Output the [X, Y] coordinate of the center of the cell containing the given text.  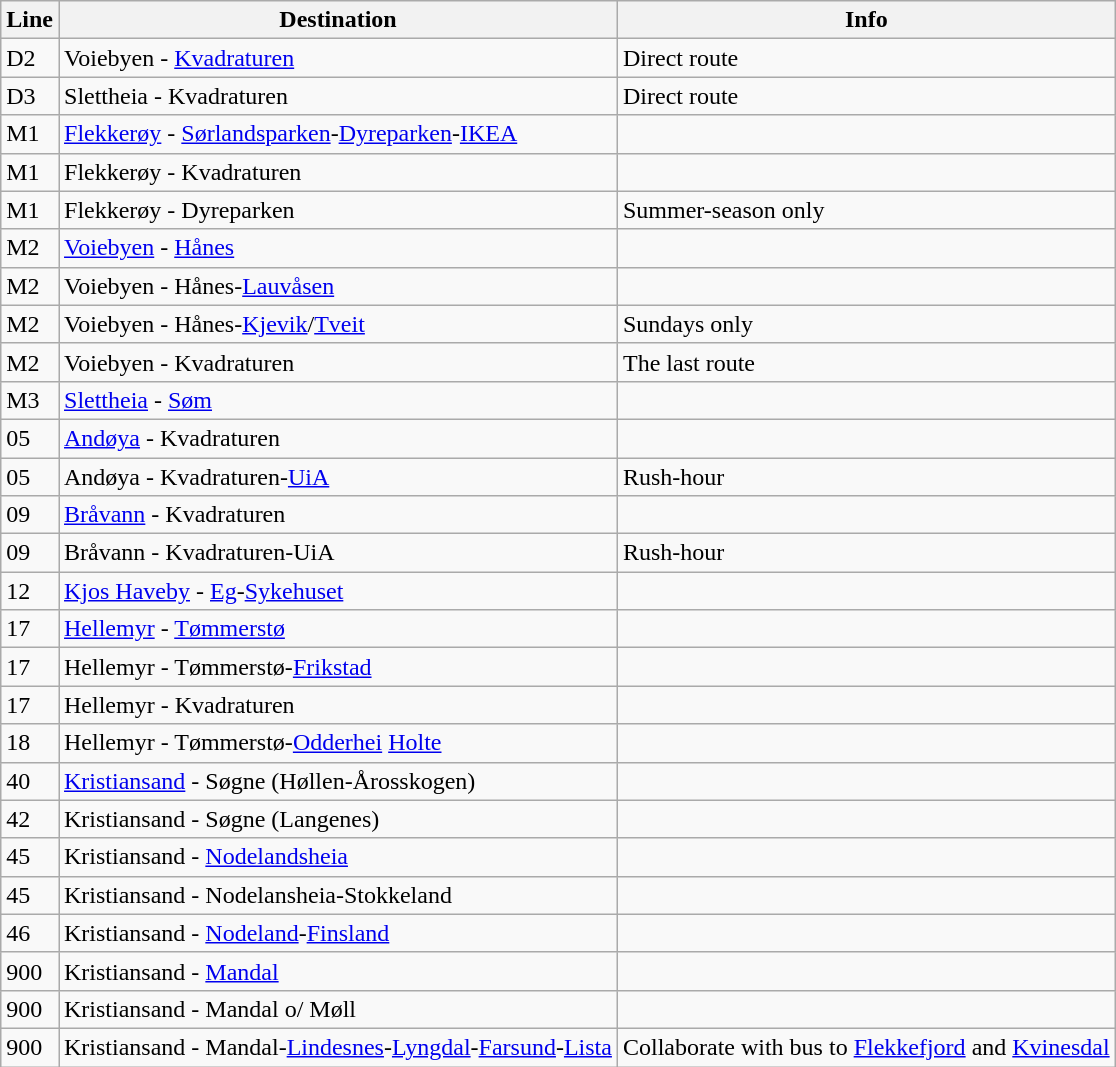
Andøya - Kvadraturen [338, 438]
Sundays only [866, 324]
Hellemyr - Tømmerstø-Frikstad [338, 667]
Slettheia - Søm [338, 400]
Kristiansand - Mandal [338, 971]
M3 [30, 400]
Kjos Haveby - Eg-Sykehuset [338, 591]
Destination [338, 20]
Voiebyen - Hånes-Kjevik/Tveit [338, 324]
Voiebyen - Hånes-Lauvåsen [338, 286]
Kristiansand - Nodelandsheia [338, 857]
Bråvann - Kvadraturen-UiA [338, 553]
Hellemyr - Tømmerstø [338, 629]
Flekkerøy - Sørlandsparken-Dyreparken-IKEA [338, 134]
18 [30, 743]
Collaborate with bus to Flekkefjord and Kvinesdal [866, 1047]
Andøya - Kvadraturen-UiA [338, 477]
Kristiansand - Mandal o/ Møll [338, 1009]
Flekkerøy - Dyreparken [338, 210]
D3 [30, 96]
Slettheia - Kvadraturen [338, 96]
46 [30, 933]
Kristiansand - Nodeland-Finsland [338, 933]
Voiebyen - Hånes [338, 248]
Summer-season only [866, 210]
Kristiansand - Mandal-Lindesnes-Lyngdal-Farsund-Lista [338, 1047]
Kristiansand - Søgne (Langenes) [338, 819]
Kristiansand - Nodelansheia-Stokkeland [338, 895]
Line [30, 20]
Kristiansand - Søgne (Høllen-Årosskogen) [338, 781]
Hellemyr - Tømmerstø-Odderhei Holte [338, 743]
Bråvann - Kvadraturen [338, 515]
40 [30, 781]
Hellemyr - Kvadraturen [338, 705]
D2 [30, 58]
Info [866, 20]
Flekkerøy - Kvadraturen [338, 172]
The last route [866, 362]
12 [30, 591]
42 [30, 819]
